Find where the given text appears and provide that cell's center as [x, y] coordinate. 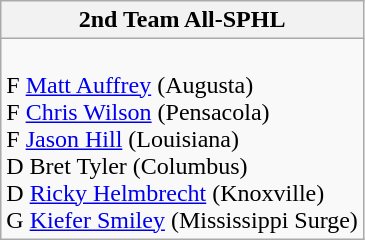
2nd Team All-SPHL [182, 20]
